For the text-containing cell, return its midpoint in (x, y) coordinate format. 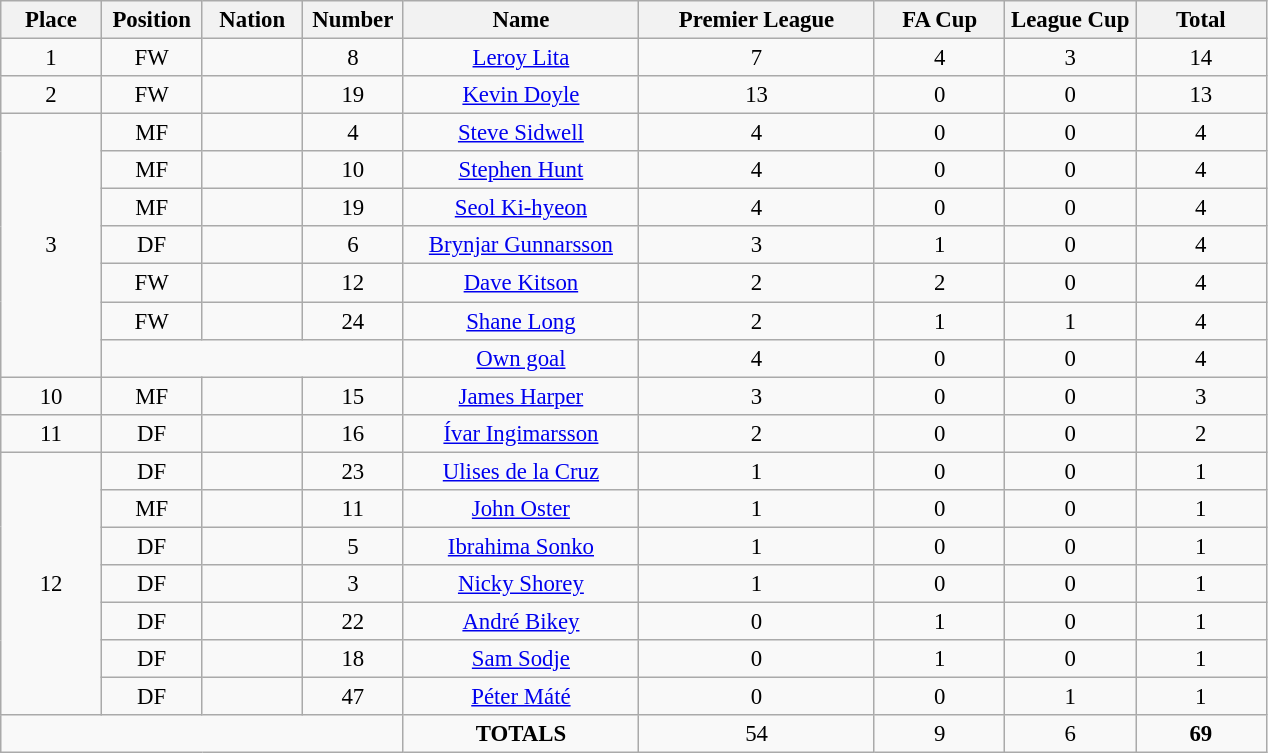
47 (354, 697)
Nation (252, 20)
23 (354, 471)
Dave Kitson (521, 283)
Seol Ki-hyeon (521, 208)
24 (354, 321)
8 (354, 58)
Kevin Doyle (521, 95)
18 (354, 659)
Steve Sidwell (521, 133)
9 (940, 734)
15 (354, 396)
5 (354, 546)
16 (354, 433)
69 (1202, 734)
Shane Long (521, 321)
TOTALS (521, 734)
54 (757, 734)
Position (152, 20)
14 (1202, 58)
Place (52, 20)
Ulises de la Cruz (521, 471)
Péter Máté (521, 697)
Number (354, 20)
Stephen Hunt (521, 170)
Own goal (521, 358)
Brynjar Gunnarsson (521, 245)
Sam Sodje (521, 659)
Name (521, 20)
Total (1202, 20)
Ibrahima Sonko (521, 546)
22 (354, 621)
James Harper (521, 396)
Leroy Lita (521, 58)
Nicky Shorey (521, 584)
League Cup (1070, 20)
Premier League (757, 20)
John Oster (521, 509)
André Bikey (521, 621)
7 (757, 58)
Ívar Ingimarsson (521, 433)
FA Cup (940, 20)
